Locate the cell with the specified text and output its (x, y) center coordinate. 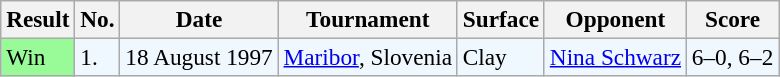
Surface (500, 19)
Nina Schwarz (615, 57)
Clay (500, 57)
Tournament (368, 19)
Maribor, Slovenia (368, 57)
Date (199, 19)
Win (38, 57)
1. (98, 57)
Opponent (615, 19)
No. (98, 19)
18 August 1997 (199, 57)
Result (38, 19)
Score (732, 19)
6–0, 6–2 (732, 57)
